For the text-containing cell, return its midpoint in [X, Y] coordinate format. 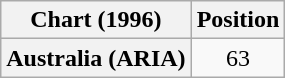
Chart (1996) [96, 20]
Australia (ARIA) [96, 58]
Position [238, 20]
63 [238, 58]
